Capture the cell that displays the provided text and extract its [x, y] central coordinate. 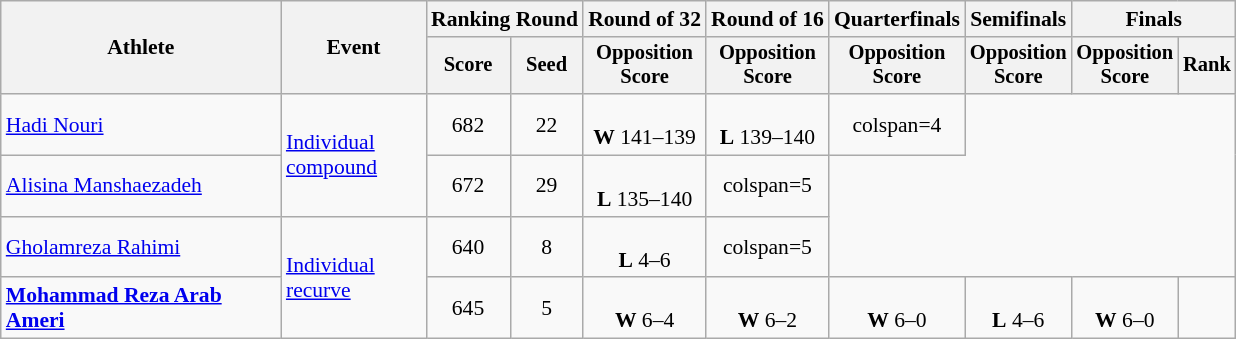
Gholamreza Rahimi [141, 248]
Ranking Round [504, 19]
Individual recurve [354, 278]
W 6–2 [768, 308]
Athlete [141, 48]
L 135–140 [644, 186]
645 [468, 308]
Event [354, 48]
5 [546, 308]
Semifinals [1018, 19]
W 6–4 [644, 308]
Individual compound [354, 155]
L 139–140 [768, 124]
Alisina Manshaezadeh [141, 186]
colspan=4 [897, 124]
Quarterfinals [897, 19]
Score [468, 66]
672 [468, 186]
22 [546, 124]
640 [468, 248]
682 [468, 124]
Seed [546, 66]
29 [546, 186]
Round of 32 [644, 19]
8 [546, 248]
W 141–139 [644, 124]
Round of 16 [768, 19]
Hadi Nouri [141, 124]
Finals [1154, 19]
Rank [1207, 66]
Mohammad Reza Arab Ameri [141, 308]
